Search for the cell housing the specified text and yield its [X, Y] center coordinate. 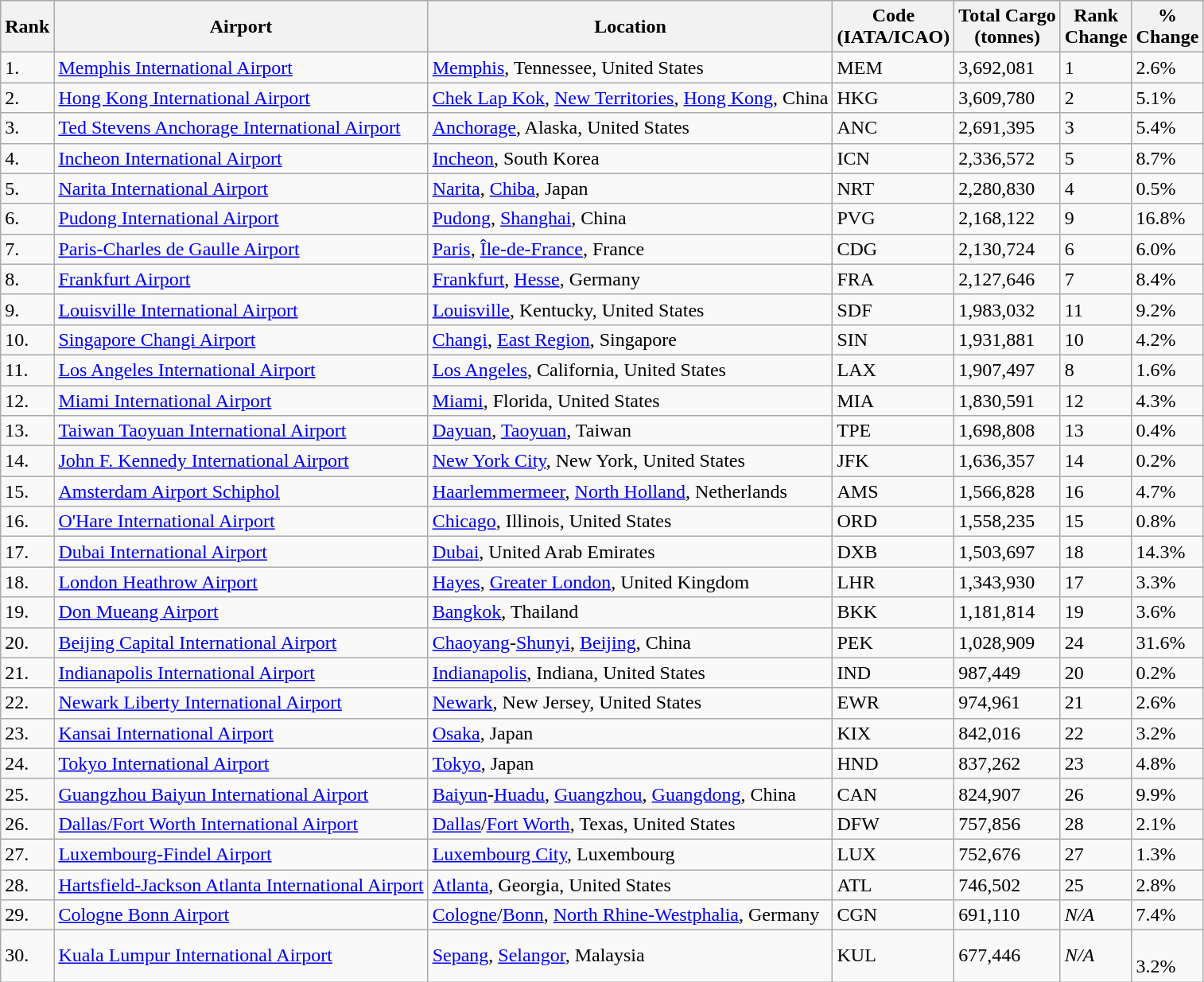
1,566,828 [1008, 491]
15. [27, 491]
Narita, Chiba, Japan [630, 188]
4.2% [1167, 340]
28 [1096, 824]
Los Angeles International Airport [241, 370]
O'Hare International Airport [241, 522]
14.3% [1167, 552]
26 [1096, 794]
SDF [894, 309]
Ted Stevens Anchorage International Airport [241, 128]
22 [1096, 733]
Airport [241, 27]
3. [27, 128]
Chaoyang-Shunyi, Beijing, China [630, 642]
CDG [894, 249]
757,856 [1008, 824]
Miami, Florida, United States [630, 400]
Newark Liberty International Airport [241, 703]
2,280,830 [1008, 188]
29. [27, 915]
14 [1096, 461]
2,130,724 [1008, 249]
1,931,881 [1008, 340]
Atlanta, Georgia, United States [630, 885]
1,028,909 [1008, 642]
Baiyun-Huadu, Guangzhou, Guangdong, China [630, 794]
3 [1096, 128]
20 [1096, 673]
0.4% [1167, 431]
1.3% [1167, 854]
Chicago, Illinois, United States [630, 522]
9 [1096, 219]
19. [27, 612]
DFW [894, 824]
14. [27, 461]
London Heathrow Airport [241, 582]
10 [1096, 340]
Amsterdam Airport Schiphol [241, 491]
Paris, Île-de-France, France [630, 249]
0.5% [1167, 188]
AMS [894, 491]
Singapore Changi Airport [241, 340]
Narita International Airport [241, 188]
5. [27, 188]
ATL [894, 885]
RankChange [1096, 27]
Memphis, Tennessee, United States [630, 68]
27. [27, 854]
Dayuan, Taoyuan, Taiwan [630, 431]
4 [1096, 188]
842,016 [1008, 733]
30. [27, 956]
12. [27, 400]
Tokyo International Airport [241, 763]
MIA [894, 400]
Hartsfield-Jackson Atlanta International Airport [241, 885]
BKK [894, 612]
19 [1096, 612]
17 [1096, 582]
1.6% [1167, 370]
DXB [894, 552]
10. [27, 340]
Chek Lap Kok, New Territories, Hong Kong, China [630, 98]
Dallas/Fort Worth International Airport [241, 824]
NRT [894, 188]
24. [27, 763]
Total Cargo(tonnes) [1008, 27]
Cologne/Bonn, North Rhine-Westphalia, Germany [630, 915]
Newark, New Jersey, United States [630, 703]
1,558,235 [1008, 522]
HKG [894, 98]
FRA [894, 279]
Luxembourg-Findel Airport [241, 854]
ANC [894, 128]
Anchorage, Alaska, United States [630, 128]
26. [27, 824]
Pudong, Shanghai, China [630, 219]
837,262 [1008, 763]
2. [27, 98]
Los Angeles, California, United States [630, 370]
5 [1096, 158]
4.7% [1167, 491]
15 [1096, 522]
16. [27, 522]
5.4% [1167, 128]
23 [1096, 763]
LAX [894, 370]
824,907 [1008, 794]
Osaka, Japan [630, 733]
Don Mueang Airport [241, 612]
JFK [894, 461]
4.8% [1167, 763]
1,983,032 [1008, 309]
25. [27, 794]
2 [1096, 98]
12 [1096, 400]
Indianapolis, Indiana, United States [630, 673]
Memphis International Airport [241, 68]
21 [1096, 703]
21. [27, 673]
Frankfurt, Hesse, Germany [630, 279]
Guangzhou Baiyun International Airport [241, 794]
11. [27, 370]
5.1% [1167, 98]
ORD [894, 522]
Frankfurt Airport [241, 279]
Hayes, Greater London, United Kingdom [630, 582]
Hong Kong International Airport [241, 98]
Louisville, Kentucky, United States [630, 309]
7.4% [1167, 915]
Sepang, Selangor, Malaysia [630, 956]
22. [27, 703]
3,692,081 [1008, 68]
1,343,930 [1008, 582]
Incheon International Airport [241, 158]
8 [1096, 370]
PEK [894, 642]
PVG [894, 219]
MEM [894, 68]
7. [27, 249]
Incheon, South Korea [630, 158]
%Change [1167, 27]
1,636,357 [1008, 461]
1 [1096, 68]
17. [27, 552]
9. [27, 309]
SIN [894, 340]
16.8% [1167, 219]
Kuala Lumpur International Airport [241, 956]
Dubai International Airport [241, 552]
2,336,572 [1008, 158]
Changi, East Region, Singapore [630, 340]
4. [27, 158]
31.6% [1167, 642]
EWR [894, 703]
Bangkok, Thailand [630, 612]
Tokyo, Japan [630, 763]
1,503,697 [1008, 552]
2.8% [1167, 885]
CGN [894, 915]
13 [1096, 431]
LHR [894, 582]
20. [27, 642]
Miami International Airport [241, 400]
KUL [894, 956]
Taiwan Taoyuan International Airport [241, 431]
6. [27, 219]
3.6% [1167, 612]
8.4% [1167, 279]
John F. Kennedy International Airport [241, 461]
Louisville International Airport [241, 309]
2,168,122 [1008, 219]
974,961 [1008, 703]
8.7% [1167, 158]
8. [27, 279]
Code(IATA/ICAO) [894, 27]
1,181,814 [1008, 612]
CAN [894, 794]
Luxembourg City, Luxembourg [630, 854]
2,127,646 [1008, 279]
IND [894, 673]
Kansai International Airport [241, 733]
25 [1096, 885]
ICN [894, 158]
18 [1096, 552]
Indianapolis International Airport [241, 673]
23. [27, 733]
2.1% [1167, 824]
1,830,591 [1008, 400]
9.9% [1167, 794]
691,110 [1008, 915]
13. [27, 431]
Pudong International Airport [241, 219]
Beijing Capital International Airport [241, 642]
Rank [27, 27]
27 [1096, 854]
4.3% [1167, 400]
3,609,780 [1008, 98]
KIX [894, 733]
18. [27, 582]
28. [27, 885]
Paris-Charles de Gaulle Airport [241, 249]
New York City, New York, United States [630, 461]
Haarlemmermeer, North Holland, Netherlands [630, 491]
2,691,395 [1008, 128]
677,446 [1008, 956]
752,676 [1008, 854]
1,698,808 [1008, 431]
Cologne Bonn Airport [241, 915]
3.3% [1167, 582]
746,502 [1008, 885]
1,907,497 [1008, 370]
0.8% [1167, 522]
TPE [894, 431]
7 [1096, 279]
987,449 [1008, 673]
24 [1096, 642]
HND [894, 763]
16 [1096, 491]
Dallas/Fort Worth, Texas, United States [630, 824]
Dubai, United Arab Emirates [630, 552]
6.0% [1167, 249]
Location [630, 27]
6 [1096, 249]
1. [27, 68]
9.2% [1167, 309]
11 [1096, 309]
LUX [894, 854]
